Determine the [X, Y] coordinate at the center of the cell enclosing the given text.  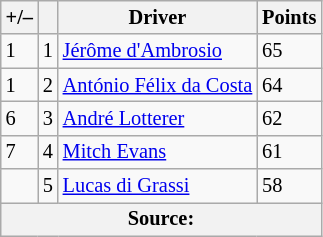
+/– [20, 17]
65 [289, 51]
André Lotterer [158, 118]
5 [48, 186]
4 [48, 152]
2 [48, 85]
Points [289, 17]
6 [20, 118]
3 [48, 118]
Jérôme d'Ambrosio [158, 51]
58 [289, 186]
Lucas di Grassi [158, 186]
61 [289, 152]
Mitch Evans [158, 152]
Source: [161, 219]
7 [20, 152]
64 [289, 85]
António Félix da Costa [158, 85]
Driver [158, 17]
62 [289, 118]
